Provide the (X, Y) coordinate of the cell's center where the given text is located.  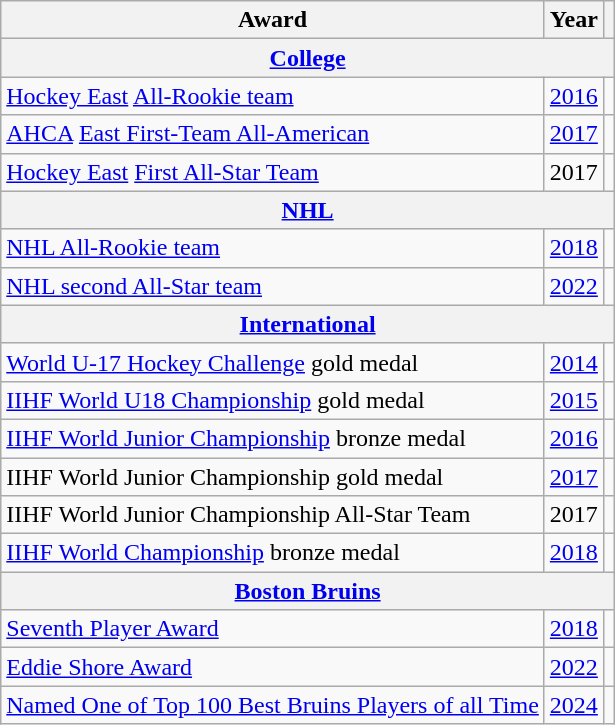
IIHF World Junior Championship All-Star Team (273, 515)
Boston Bruins (308, 591)
Year (574, 20)
International (308, 324)
AHCA East First-Team All-American (273, 134)
2024 (574, 705)
College (308, 58)
Award (273, 20)
2014 (574, 362)
Hockey East First All-Star Team (273, 172)
Seventh Player Award (273, 629)
World U-17 Hockey Challenge gold medal (273, 362)
IIHF World Junior Championship bronze medal (273, 438)
Named One of Top 100 Best Bruins Players of all Time (273, 705)
NHL (308, 210)
Hockey East All-Rookie team (273, 96)
2015 (574, 400)
NHL All-Rookie team (273, 248)
IIHF World Championship bronze medal (273, 553)
NHL second All-Star team (273, 286)
IIHF World U18 Championship gold medal (273, 400)
Eddie Shore Award (273, 667)
IIHF World Junior Championship gold medal (273, 477)
